Output the [x, y] coordinate of the center of the cell containing the given text.  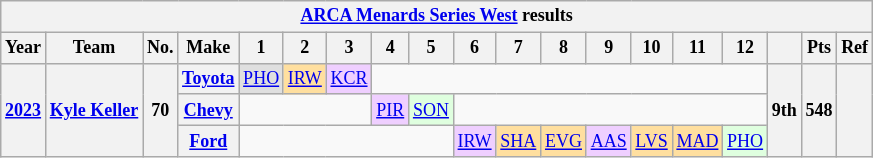
10 [652, 48]
Make [208, 48]
SHA [518, 140]
ARCA Menards Series West results [437, 16]
Ref [855, 48]
Toyota [208, 78]
2023 [24, 110]
12 [746, 48]
Ford [208, 140]
6 [474, 48]
No. [160, 48]
Pts [819, 48]
Kyle Keller [94, 110]
KCR [349, 78]
Team [94, 48]
EVG [564, 140]
1 [262, 48]
PIR [390, 110]
AAS [608, 140]
4 [390, 48]
9 [608, 48]
9th [784, 110]
Chevy [208, 110]
70 [160, 110]
Year [24, 48]
11 [698, 48]
3 [349, 48]
7 [518, 48]
548 [819, 110]
8 [564, 48]
SON [432, 110]
LVS [652, 140]
5 [432, 48]
2 [304, 48]
MAD [698, 140]
